Capture the cell that displays the provided text and extract its [X, Y] central coordinate. 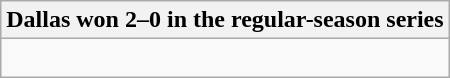
Dallas won 2–0 in the regular-season series [225, 20]
